Extract the (X, Y) coordinate from the center of the cell holding the provided text.  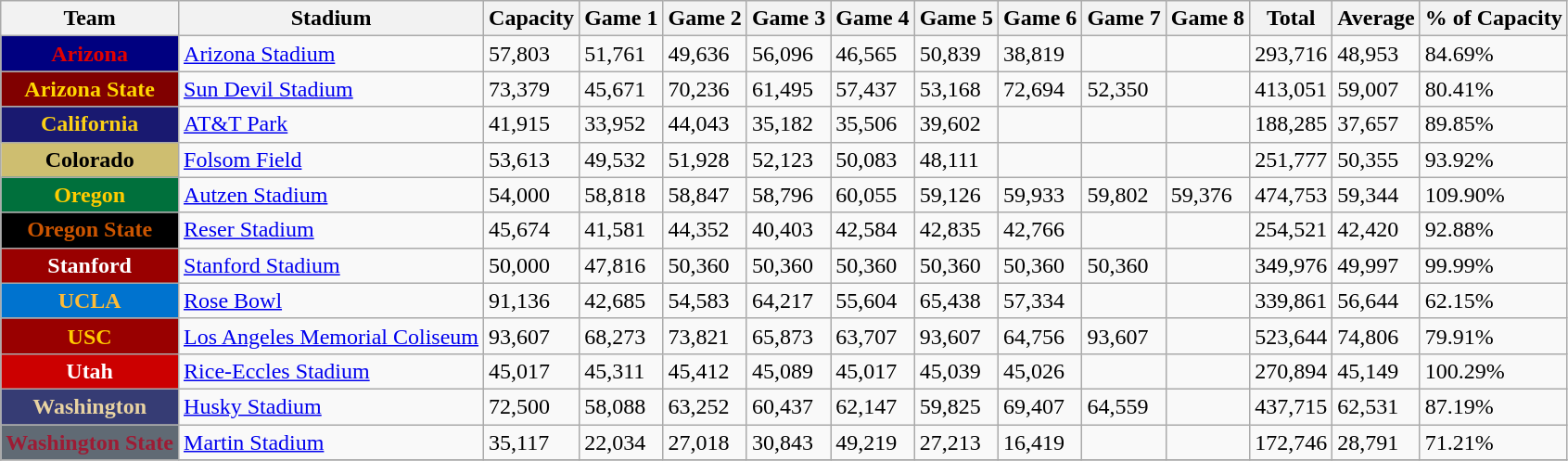
Game 8 (1207, 19)
42,766 (1039, 230)
Autzen Stadium (332, 195)
48,111 (956, 160)
42,420 (1376, 230)
Folsom Field (332, 160)
49,997 (1376, 265)
62.15% (1493, 301)
Game 6 (1039, 19)
Los Angeles Memorial Coliseum (332, 336)
57,334 (1039, 301)
339,861 (1291, 301)
71.21% (1493, 442)
52,350 (1124, 89)
72,694 (1039, 89)
59,376 (1207, 195)
74,806 (1376, 336)
USC (90, 336)
53,168 (956, 89)
56,096 (788, 54)
53,613 (532, 160)
293,716 (1291, 54)
57,437 (873, 89)
Washington (90, 406)
58,796 (788, 195)
Husky Stadium (332, 406)
Washington State (90, 442)
99.99% (1493, 265)
Team (90, 19)
Sun Devil Stadium (332, 89)
62,147 (873, 406)
65,438 (956, 301)
38,819 (1039, 54)
33,952 (621, 124)
172,746 (1291, 442)
Game 1 (621, 19)
109.90% (1493, 195)
60,437 (788, 406)
35,182 (788, 124)
59,007 (1376, 89)
39,602 (956, 124)
Stanford Stadium (332, 265)
523,644 (1291, 336)
58,818 (621, 195)
55,604 (873, 301)
Game 7 (1124, 19)
46,565 (873, 54)
Stadium (332, 19)
Total (1291, 19)
59,825 (956, 406)
57,803 (532, 54)
47,816 (621, 265)
84.69% (1493, 54)
Oregon State (90, 230)
59,126 (956, 195)
45,311 (621, 371)
48,953 (1376, 54)
40,403 (788, 230)
58,088 (621, 406)
28,791 (1376, 442)
Game 3 (788, 19)
188,285 (1291, 124)
45,039 (956, 371)
Rose Bowl (332, 301)
63,252 (705, 406)
64,217 (788, 301)
37,657 (1376, 124)
270,894 (1291, 371)
93.92% (1493, 160)
60,055 (873, 195)
35,117 (532, 442)
52,123 (788, 160)
61,495 (788, 89)
AT&T Park (332, 124)
Game 4 (873, 19)
349,976 (1291, 265)
56,644 (1376, 301)
70,236 (705, 89)
Capacity (532, 19)
41,915 (532, 124)
69,407 (1039, 406)
45,089 (788, 371)
% of Capacity (1493, 19)
51,761 (621, 54)
62,531 (1376, 406)
68,273 (621, 336)
72,500 (532, 406)
Colorado (90, 160)
Game 2 (705, 19)
92.88% (1493, 230)
27,018 (705, 442)
50,083 (873, 160)
Average (1376, 19)
64,756 (1039, 336)
42,835 (956, 230)
45,149 (1376, 371)
50,839 (956, 54)
89.85% (1493, 124)
49,636 (705, 54)
22,034 (621, 442)
437,715 (1291, 406)
27,213 (956, 442)
100.29% (1493, 371)
Game 5 (956, 19)
51,928 (705, 160)
California (90, 124)
91,136 (532, 301)
45,412 (705, 371)
Oregon (90, 195)
65,873 (788, 336)
45,674 (532, 230)
54,583 (705, 301)
50,000 (532, 265)
42,584 (873, 230)
79.91% (1493, 336)
73,379 (532, 89)
35,506 (873, 124)
59,802 (1124, 195)
Arizona (90, 54)
44,043 (705, 124)
49,532 (621, 160)
64,559 (1124, 406)
474,753 (1291, 195)
63,707 (873, 336)
41,581 (621, 230)
Martin Stadium (332, 442)
413,051 (1291, 89)
54,000 (532, 195)
Arizona Stadium (332, 54)
45,671 (621, 89)
30,843 (788, 442)
49,219 (873, 442)
Stanford (90, 265)
UCLA (90, 301)
59,344 (1376, 195)
Reser Stadium (332, 230)
58,847 (705, 195)
73,821 (705, 336)
45,026 (1039, 371)
44,352 (705, 230)
Utah (90, 371)
254,521 (1291, 230)
59,933 (1039, 195)
87.19% (1493, 406)
50,355 (1376, 160)
Rice-Eccles Stadium (332, 371)
16,419 (1039, 442)
80.41% (1493, 89)
251,777 (1291, 160)
42,685 (621, 301)
Arizona State (90, 89)
